Determine the (X, Y) coordinate at the center of the cell enclosing the given text.  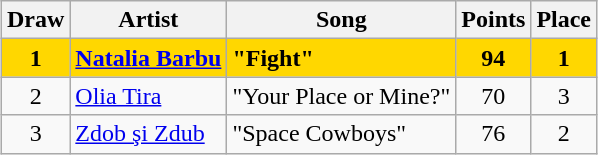
Olia Tira (148, 96)
Zdob şi Zdub (148, 134)
"Your Place or Mine?" (342, 96)
Draw (35, 20)
Song (342, 20)
Place (564, 20)
"Fight" (342, 58)
Points (494, 20)
"Space Cowboys" (342, 134)
70 (494, 96)
94 (494, 58)
Artist (148, 20)
Natalia Barbu (148, 58)
76 (494, 134)
